Scan for the cell matching the given text and deliver its [X, Y] coordinate at center. 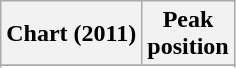
Chart (2011) [72, 34]
Peakposition [188, 34]
